Capture the cell that displays the provided text and extract its [x, y] central coordinate. 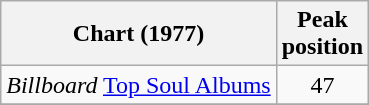
Billboard Top Soul Albums [138, 85]
47 [322, 85]
Chart (1977) [138, 34]
Peakposition [322, 34]
